Provide the (X, Y) coordinate of the cell's center where the given text is located.  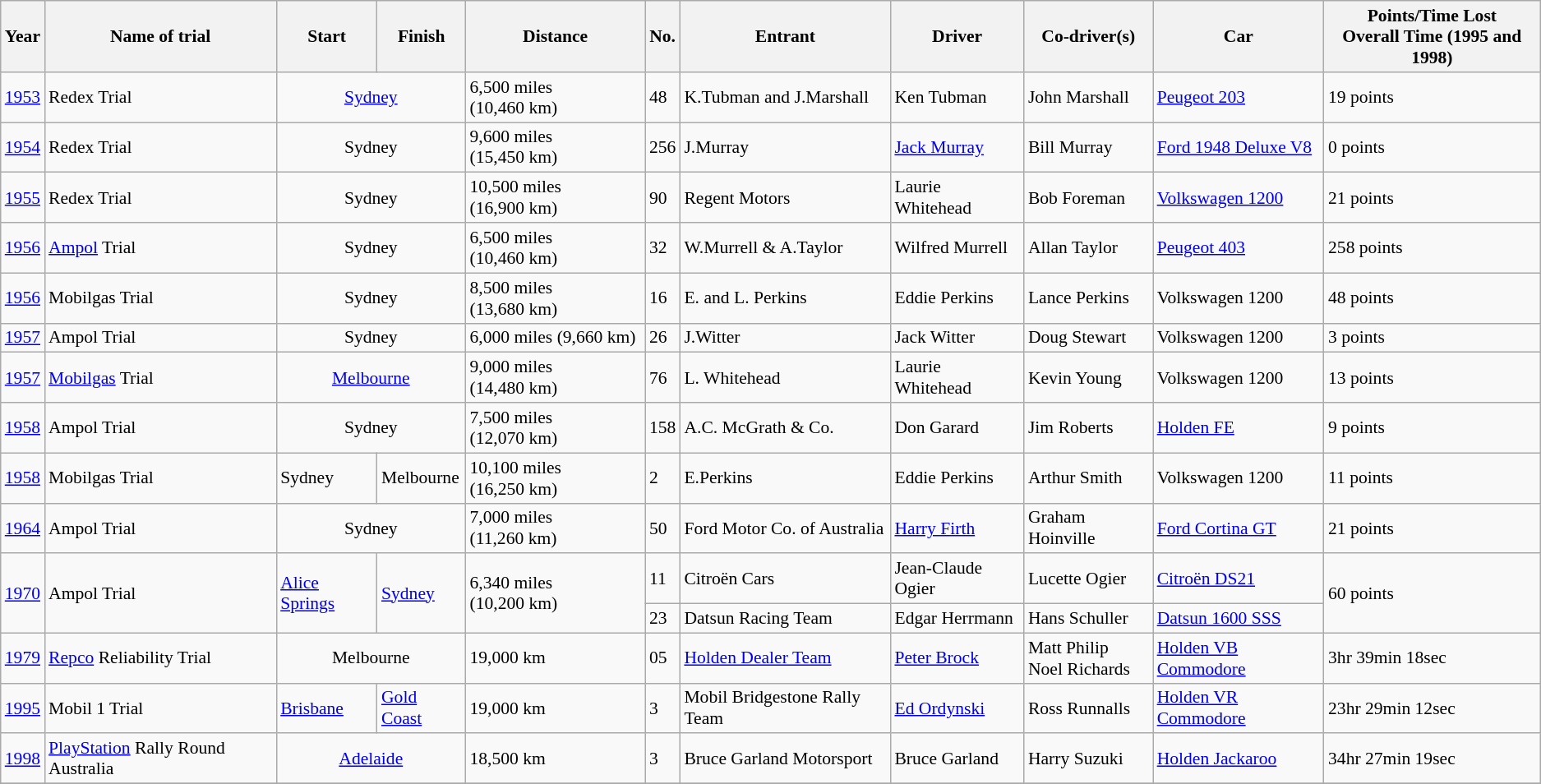
Doug Stewart (1088, 338)
Don Garard (957, 427)
Lucette Ogier (1088, 579)
18,500 km (555, 759)
Finish (421, 36)
Harry Suzuki (1088, 759)
Mobil Bridgestone Rally Team (785, 708)
Repco Reliability Trial (160, 657)
No. (662, 36)
Ross Runnalls (1088, 708)
9 points (1432, 427)
48 (662, 97)
Ed Ordynski (957, 708)
1979 (23, 657)
Distance (555, 36)
Citroën Cars (785, 579)
23 (662, 619)
Bill Murray (1088, 148)
256 (662, 148)
Name of trial (160, 36)
L. Whitehead (785, 378)
76 (662, 378)
13 points (1432, 378)
E.Perkins (785, 478)
Holden FE (1239, 427)
Holden Jackaroo (1239, 759)
Ford 1948 Deluxe V8 (1239, 148)
Matt PhilipNoel Richards (1088, 657)
258 points (1432, 248)
Holden VR Commodore (1239, 708)
Ken Tubman (957, 97)
Kevin Young (1088, 378)
Jean-Claude Ogier (957, 579)
6,340 miles (10,200 km) (555, 593)
1954 (23, 148)
34hr 27min 19sec (1432, 759)
Bob Foreman (1088, 197)
J.Witter (785, 338)
Harry Firth (957, 528)
Adelaide (371, 759)
10,500 miles (16,900 km) (555, 197)
Lance Perkins (1088, 297)
Hans Schuller (1088, 619)
John Marshall (1088, 97)
1955 (23, 197)
Edgar Herrmann (957, 619)
Jack Witter (957, 338)
Mobil 1 Trial (160, 708)
Brisbane (327, 708)
Bruce Garland Motorsport (785, 759)
Alice Springs (327, 593)
Entrant (785, 36)
E. and L. Perkins (785, 297)
8,500 miles (13,680 km) (555, 297)
90 (662, 197)
60 points (1432, 593)
1964 (23, 528)
158 (662, 427)
Regent Motors (785, 197)
2 (662, 478)
W.Murrell & A.Taylor (785, 248)
9,600 miles (15,450 km) (555, 148)
50 (662, 528)
10,100 miles (16,250 km) (555, 478)
32 (662, 248)
23hr 29min 12sec (1432, 708)
11 (662, 579)
Jim Roberts (1088, 427)
1970 (23, 593)
Graham Hoinville (1088, 528)
PlayStation Rally Round Australia (160, 759)
Wilfred Murrell (957, 248)
Peugeot 403 (1239, 248)
Peter Brock (957, 657)
Co-driver(s) (1088, 36)
6,000 miles (9,660 km) (555, 338)
Holden VB Commodore (1239, 657)
05 (662, 657)
Bruce Garland (957, 759)
Citroën DS21 (1239, 579)
Allan Taylor (1088, 248)
1953 (23, 97)
0 points (1432, 148)
Ford Cortina GT (1239, 528)
9,000 miles (14,480 km) (555, 378)
Arthur Smith (1088, 478)
Holden Dealer Team (785, 657)
Datsun 1600 SSS (1239, 619)
26 (662, 338)
K.Tubman and J.Marshall (785, 97)
3hr 39min 18sec (1432, 657)
48 points (1432, 297)
7,500 miles (12,070 km) (555, 427)
1995 (23, 708)
16 (662, 297)
Points/Time Lost Overall Time (1995 and 1998) (1432, 36)
Ford Motor Co. of Australia (785, 528)
1998 (23, 759)
Gold Coast (421, 708)
Year (23, 36)
3 points (1432, 338)
J.Murray (785, 148)
Driver (957, 36)
7,000 miles (11,260 km) (555, 528)
19 points (1432, 97)
Datsun Racing Team (785, 619)
Car (1239, 36)
Jack Murray (957, 148)
11 points (1432, 478)
A.C. McGrath & Co. (785, 427)
Peugeot 203 (1239, 97)
Start (327, 36)
